Pinpoint the cell where the given text exists, returning its (x, y) midpoint coordinate. 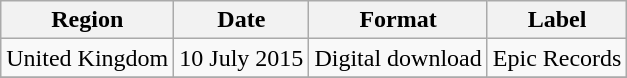
Format (398, 20)
10 July 2015 (242, 58)
Date (242, 20)
Epic Records (557, 58)
United Kingdom (88, 58)
Region (88, 20)
Label (557, 20)
Digital download (398, 58)
